Return the (x, y) coordinate for the center point of the cell that contains the specified text.  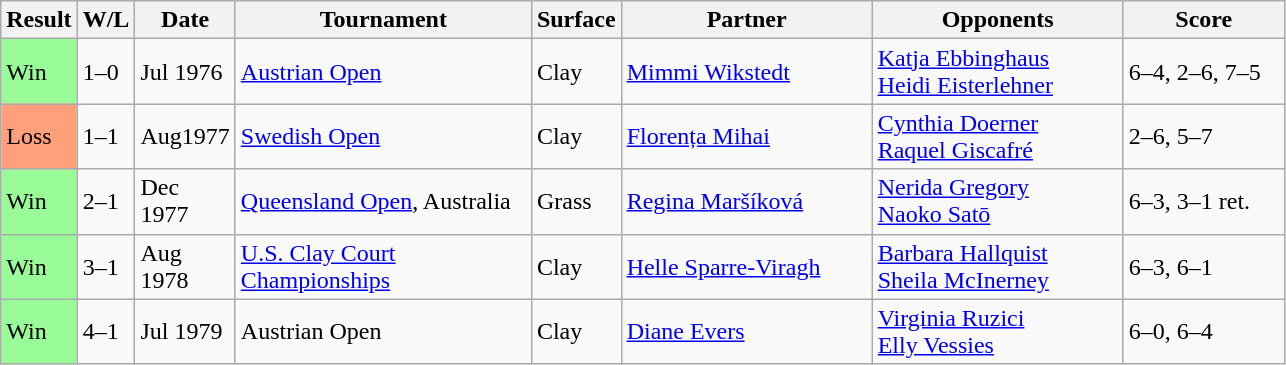
Opponents (998, 20)
Date (185, 20)
Virginia Ruzici Elly Vessies (998, 332)
Grass (576, 202)
Nerida Gregory Naoko Satō (998, 202)
Jul 1976 (185, 72)
1–1 (106, 136)
6–3, 6–1 (1204, 266)
Diane Evers (746, 332)
Result (39, 20)
2–6, 5–7 (1204, 136)
Cynthia Doerner Raquel Giscafré (998, 136)
Aug 1978 (185, 266)
4–1 (106, 332)
6–3, 3–1 ret. (1204, 202)
U.S. Clay Court Championships (383, 266)
Tournament (383, 20)
6–0, 6–4 (1204, 332)
Swedish Open (383, 136)
Queensland Open, Australia (383, 202)
Score (1204, 20)
W/L (106, 20)
Loss (39, 136)
6–4, 2–6, 7–5 (1204, 72)
2–1 (106, 202)
3–1 (106, 266)
Katja Ebbinghaus Heidi Eisterlehner (998, 72)
Partner (746, 20)
Aug1977 (185, 136)
1–0 (106, 72)
Helle Sparre-Viragh (746, 266)
Dec 1977 (185, 202)
Florența Mihai (746, 136)
Mimmi Wikstedt (746, 72)
Regina Maršíková (746, 202)
Jul 1979 (185, 332)
Barbara Hallquist Sheila McInerney (998, 266)
Surface (576, 20)
